Return [x, y] of the center of cell containing provided text 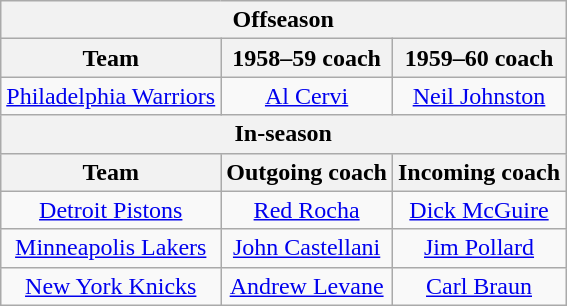
Andrew Levane [307, 286]
Outgoing coach [307, 172]
Neil Johnston [478, 96]
New York Knicks [111, 286]
1958–59 coach [307, 58]
Carl Braun [478, 286]
Incoming coach [478, 172]
Detroit Pistons [111, 210]
Dick McGuire [478, 210]
Offseason [284, 20]
John Castellani [307, 248]
In-season [284, 134]
Jim Pollard [478, 248]
Minneapolis Lakers [111, 248]
Red Rocha [307, 210]
1959–60 coach [478, 58]
Philadelphia Warriors [111, 96]
Al Cervi [307, 96]
